Scan for the cell matching the given text and deliver its [X, Y] coordinate at center. 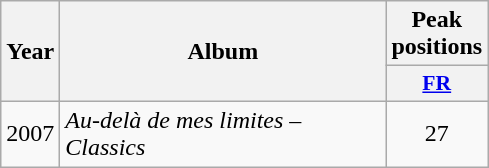
FR [437, 84]
Au-delà de mes limites – Classics [223, 134]
Album [223, 52]
27 [437, 134]
Peak positions [437, 34]
Year [30, 52]
2007 [30, 134]
